Find where the given text appears and provide that cell's center as (x, y) coordinate. 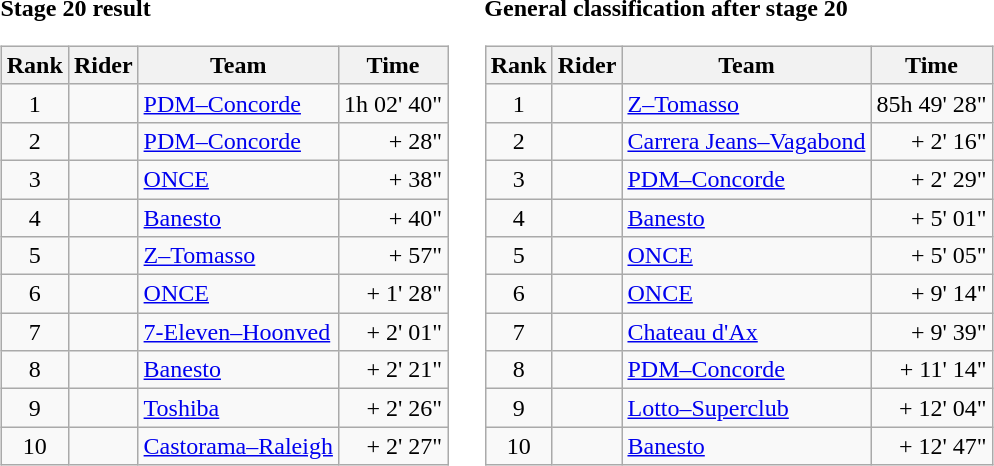
Toshiba (238, 408)
85h 49' 28" (932, 103)
+ 12' 04" (932, 408)
+ 28" (392, 141)
7-Eleven–Hoonved (238, 332)
Castorama–Raleigh (238, 446)
+ 9' 39" (932, 332)
Lotto–Superclub (746, 408)
Chateau d'Ax (746, 332)
+ 2' 26" (392, 408)
+ 9' 14" (932, 294)
+ 38" (392, 179)
+ 2' 27" (392, 446)
+ 57" (392, 256)
+ 2' 01" (392, 332)
+ 2' 16" (932, 141)
Carrera Jeans–Vagabond (746, 141)
+ 2' 21" (392, 370)
+ 40" (392, 217)
+ 5' 01" (932, 217)
+ 1' 28" (392, 294)
1h 02' 40" (392, 103)
+ 5' 05" (932, 256)
+ 2' 29" (932, 179)
+ 12' 47" (932, 446)
+ 11' 14" (932, 370)
